Return [X, Y] of the center of cell containing provided text 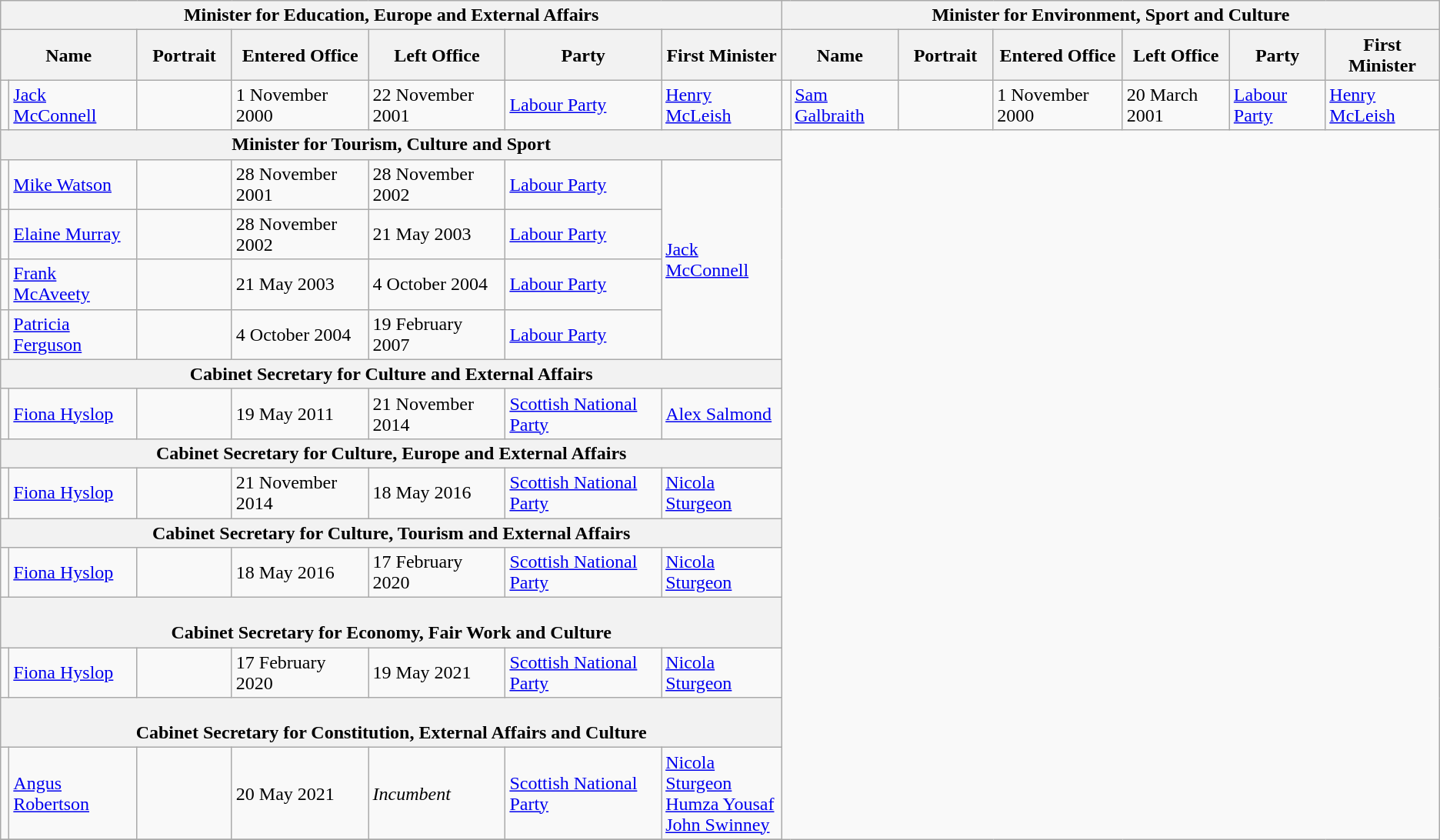
Angus Robertson [73, 794]
Cabinet Secretary for Culture, Tourism and External Affairs [392, 533]
Cabinet Secretary for Constitution, External Affairs and Culture [392, 723]
Cabinet Secretary for Culture and External Affairs [392, 374]
28 November 2001 [300, 185]
20 May 2021 [300, 794]
Frank McAveety [73, 285]
Incumbent [437, 794]
Minister for Tourism, Culture and Sport [392, 145]
Minister for Education, Europe and External Affairs [392, 15]
Sam Galbraith [845, 105]
Patricia Ferguson [73, 334]
19 February 2007 [437, 334]
Minister for Environment, Sport and Culture [1111, 15]
22 November 2001 [437, 105]
Elaine Murray [73, 234]
Mike Watson [73, 185]
20 March 2001 [1175, 105]
Cabinet Secretary for Economy, Fair Work and Culture [392, 623]
Alex Salmond [722, 414]
19 May 2011 [300, 414]
Cabinet Secretary for Culture, Europe and External Affairs [392, 453]
Nicola SturgeonHumza YousafJohn Swinney [722, 794]
19 May 2021 [437, 672]
